Scan for the cell matching the given text and deliver its [x, y] coordinate at center. 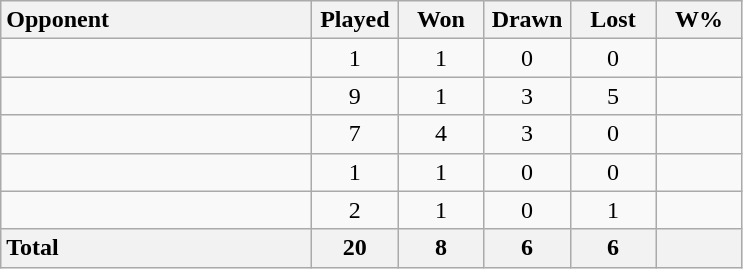
20 [355, 248]
2 [355, 210]
W% [699, 20]
5 [613, 96]
Drawn [527, 20]
Won [441, 20]
Opponent [156, 20]
7 [355, 134]
Played [355, 20]
Total [156, 248]
Lost [613, 20]
4 [441, 134]
9 [355, 96]
8 [441, 248]
